Detect which cell encompasses the target text, then output its (x, y) center coordinate. 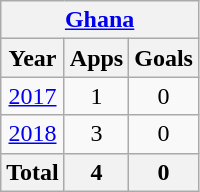
Year (33, 58)
Apps (96, 58)
2017 (33, 96)
1 (96, 96)
Goals (164, 58)
2018 (33, 134)
Ghana (100, 20)
Total (33, 172)
3 (96, 134)
4 (96, 172)
